Provide the [X, Y] coordinate of the cell's center where the given text is located.  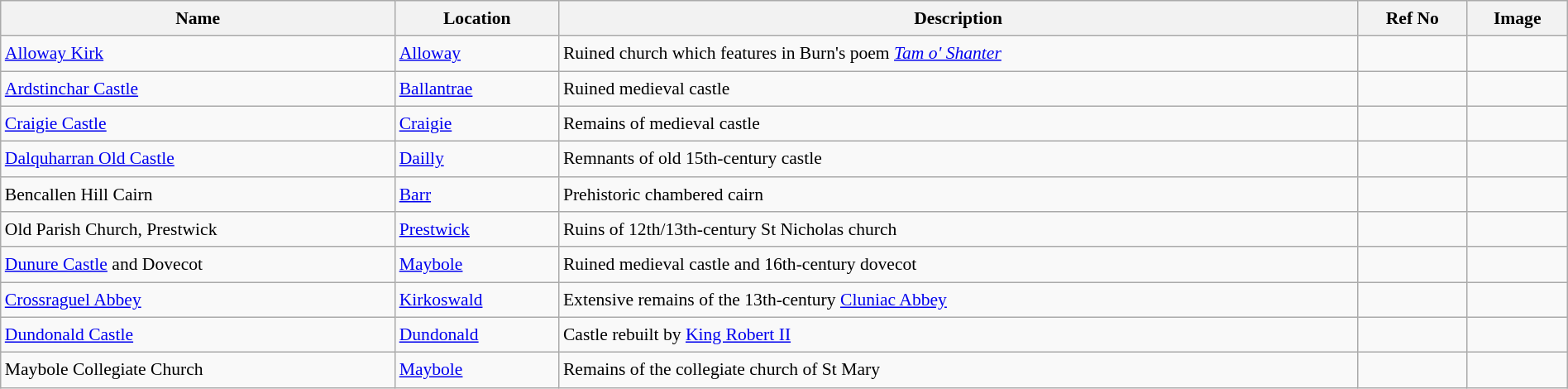
Ardstinchar Castle [198, 89]
Craigie Castle [198, 124]
Extensive remains of the 13th-century Cluniac Abbey [958, 300]
Image [1517, 18]
Description [958, 18]
Remains of the collegiate church of St Mary [958, 371]
Dundonald [477, 336]
Ruined church which features in Burn's poem Tam o' Shanter [958, 55]
Ruined medieval castle and 16th-century dovecot [958, 265]
Prestwick [477, 230]
Alloway Kirk [198, 55]
Dunure Castle and Dovecot [198, 265]
Dailly [477, 159]
Castle rebuilt by King Robert II [958, 336]
Name [198, 18]
Alloway [477, 55]
Maybole Collegiate Church [198, 371]
Ballantrae [477, 89]
Barr [477, 195]
Bencallen Hill Cairn [198, 195]
Remnants of old 15th-century castle [958, 159]
Prehistoric chambered cairn [958, 195]
Crossraguel Abbey [198, 300]
Dundonald Castle [198, 336]
Ruined medieval castle [958, 89]
Craigie [477, 124]
Kirkoswald [477, 300]
Old Parish Church, Prestwick [198, 230]
Ref No [1413, 18]
Remains of medieval castle [958, 124]
Location [477, 18]
Ruins of 12th/13th-century St Nicholas church [958, 230]
Dalquharran Old Castle [198, 159]
